Extract the [x, y] coordinate from the center of the cell holding the provided text.  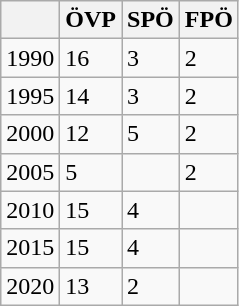
ÖVP [91, 20]
FPÖ [208, 20]
2000 [30, 134]
2010 [30, 210]
12 [91, 134]
1990 [30, 58]
13 [91, 286]
SPÖ [151, 20]
14 [91, 96]
16 [91, 58]
1995 [30, 96]
2005 [30, 172]
2020 [30, 286]
2015 [30, 248]
